For the text-containing cell, return its midpoint in (X, Y) coordinate format. 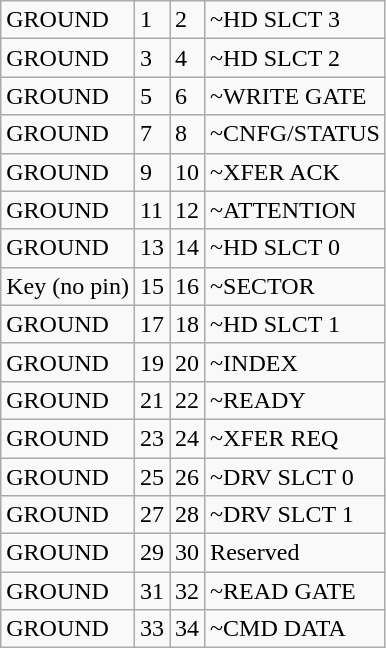
33 (152, 629)
~HD SLCT 2 (296, 58)
~READY (296, 400)
32 (188, 591)
Reserved (296, 553)
11 (152, 210)
31 (152, 591)
18 (188, 324)
20 (188, 362)
4 (188, 58)
26 (188, 477)
Key (no pin) (68, 286)
15 (152, 286)
~CNFG/STATUS (296, 134)
~CMD DATA (296, 629)
16 (188, 286)
~SECTOR (296, 286)
34 (188, 629)
6 (188, 96)
23 (152, 438)
17 (152, 324)
8 (188, 134)
28 (188, 515)
21 (152, 400)
24 (188, 438)
13 (152, 248)
2 (188, 20)
~READ GATE (296, 591)
~INDEX (296, 362)
~HD SLCT 1 (296, 324)
~HD SLCT 0 (296, 248)
25 (152, 477)
30 (188, 553)
1 (152, 20)
~WRITE GATE (296, 96)
19 (152, 362)
~ATTENTION (296, 210)
~DRV SLCT 1 (296, 515)
~DRV SLCT 0 (296, 477)
3 (152, 58)
12 (188, 210)
9 (152, 172)
7 (152, 134)
5 (152, 96)
10 (188, 172)
~XFER ACK (296, 172)
~XFER REQ (296, 438)
22 (188, 400)
29 (152, 553)
~HD SLCT 3 (296, 20)
27 (152, 515)
14 (188, 248)
